Detect which cell encompasses the target text, then output its [x, y] center coordinate. 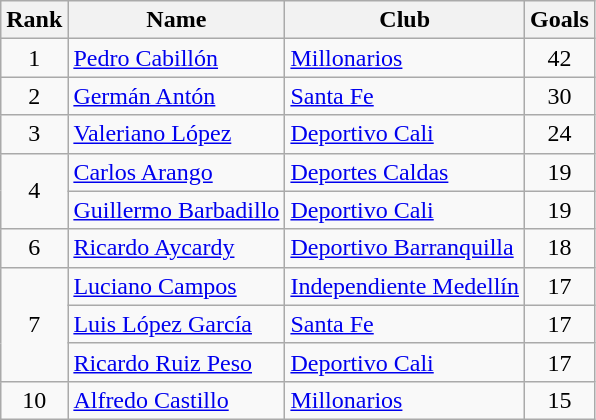
2 [34, 96]
Germán Antón [176, 96]
Luciano Campos [176, 286]
24 [560, 134]
30 [560, 96]
7 [34, 324]
Rank [34, 20]
3 [34, 134]
42 [560, 58]
Valeriano López [176, 134]
Luis López García [176, 324]
Guillermo Barbadillo [176, 210]
15 [560, 400]
Club [405, 20]
18 [560, 248]
Pedro Cabillón [176, 58]
1 [34, 58]
Deportivo Barranquilla [405, 248]
Goals [560, 20]
Deportes Caldas [405, 172]
Ricardo Ruiz Peso [176, 362]
Alfredo Castillo [176, 400]
6 [34, 248]
10 [34, 400]
Name [176, 20]
Independiente Medellín [405, 286]
Carlos Arango [176, 172]
Ricardo Aycardy [176, 248]
4 [34, 191]
